Search for the cell housing the specified text and yield its [x, y] center coordinate. 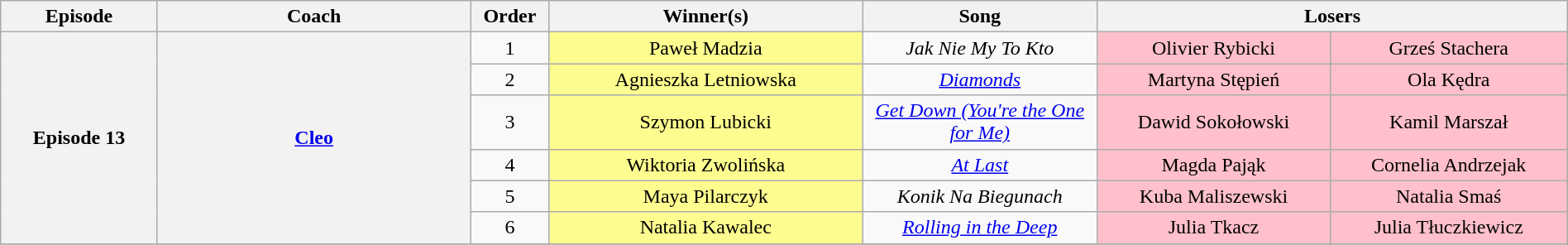
Cleo [314, 137]
Natalia Kawalec [706, 228]
Paweł Madzia [706, 48]
Kuba Maliszewski [1214, 196]
At Last [980, 165]
Jak Nie My To Kto [980, 48]
Szymon Lubicki [706, 122]
Episode [79, 17]
Grześ Stachera [1449, 48]
Olivier Rybicki [1214, 48]
1 [509, 48]
Julia Tłuczkiewicz [1449, 228]
Martyna Stępień [1214, 79]
Order [509, 17]
Agnieszka Letniowska [706, 79]
Rolling in the Deep [980, 228]
Dawid Sokołowski [1214, 122]
Diamonds [980, 79]
2 [509, 79]
Konik Na Biegunach [980, 196]
Wiktoria Zwolińska [706, 165]
3 [509, 122]
4 [509, 165]
Magda Pająk [1214, 165]
Get Down (You're the One for Me) [980, 122]
Kamil Marszał [1449, 122]
Coach [314, 17]
Losers [1332, 17]
5 [509, 196]
6 [509, 228]
Episode 13 [79, 137]
Maya Pilarczyk [706, 196]
Winner(s) [706, 17]
Natalia Smaś [1449, 196]
Song [980, 17]
Julia Tkacz [1214, 228]
Cornelia Andrzejak [1449, 165]
Ola Kędra [1449, 79]
